Find where the given text appears and provide that cell's center as (x, y) coordinate. 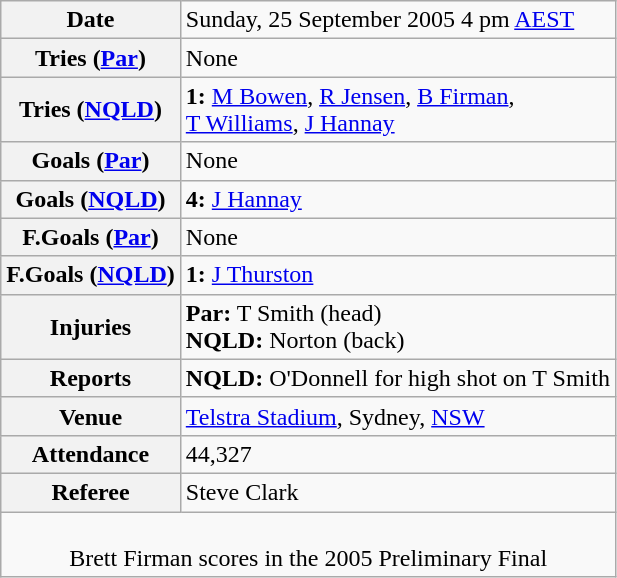
Goals (NQLD) (91, 199)
Referee (91, 492)
4: J Hannay (398, 199)
Goals (Par) (91, 161)
Reports (91, 378)
Date (91, 20)
Par: T Smith (head)NQLD: Norton (back) (398, 326)
1: J Thurston (398, 275)
F.Goals (NQLD) (91, 275)
Steve Clark (398, 492)
Sunday, 25 September 2005 4 pm AEST (398, 20)
Injuries (91, 326)
1: M Bowen, R Jensen, B Firman, T Williams, J Hannay (398, 110)
NQLD: O'Donnell for high shot on T Smith (398, 378)
Brett Firman scores in the 2005 Preliminary Final (308, 544)
Attendance (91, 454)
Telstra Stadium, Sydney, NSW (398, 416)
44,327 (398, 454)
Tries (Par) (91, 58)
F.Goals (Par) (91, 237)
Tries (NQLD) (91, 110)
Venue (91, 416)
